Extract the [x, y] coordinate from the center of the cell holding the provided text.  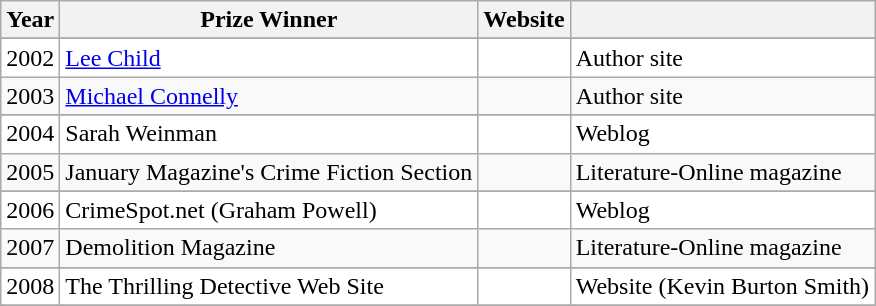
Year [30, 20]
The Thrilling Detective Web Site [269, 286]
Demolition Magazine [269, 248]
January Magazine's Crime Fiction Section [269, 172]
2006 [30, 210]
Website [524, 20]
2007 [30, 248]
2004 [30, 134]
Website (Kevin Burton Smith) [722, 286]
2003 [30, 96]
Sarah Weinman [269, 134]
2005 [30, 172]
CrimeSpot.net (Graham Powell) [269, 210]
Michael Connelly [269, 96]
Lee Child [269, 58]
2008 [30, 286]
Prize Winner [269, 20]
2002 [30, 58]
